Determine the [X, Y] coordinate at the center of the cell enclosing the given text.  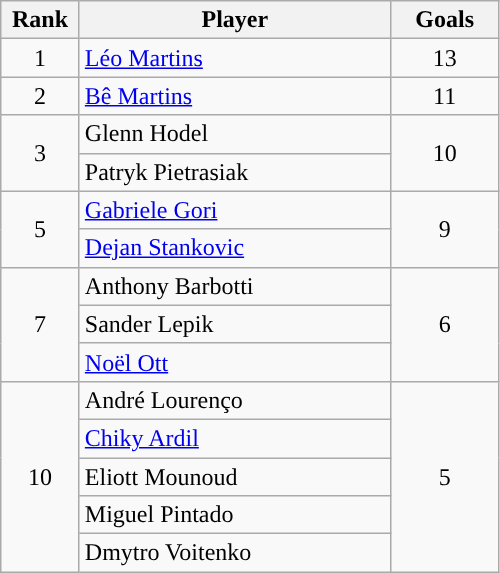
11 [444, 96]
3 [40, 153]
Léo Martins [234, 58]
6 [444, 324]
13 [444, 58]
André Lourenço [234, 400]
Noël Ott [234, 362]
7 [40, 324]
Glenn Hodel [234, 134]
2 [40, 96]
Bê Martins [234, 96]
Sander Lepik [234, 324]
Miguel Pintado [234, 515]
Player [234, 20]
Dmytro Voitenko [234, 553]
Eliott Mounoud [234, 477]
Dejan Stankovic [234, 248]
1 [40, 58]
Anthony Barbotti [234, 286]
9 [444, 229]
Rank [40, 20]
Goals [444, 20]
Chiky Ardil [234, 438]
Patryk Pietrasiak [234, 172]
Gabriele Gori [234, 210]
